Determine the [x, y] coordinate at the center of the cell enclosing the given text.  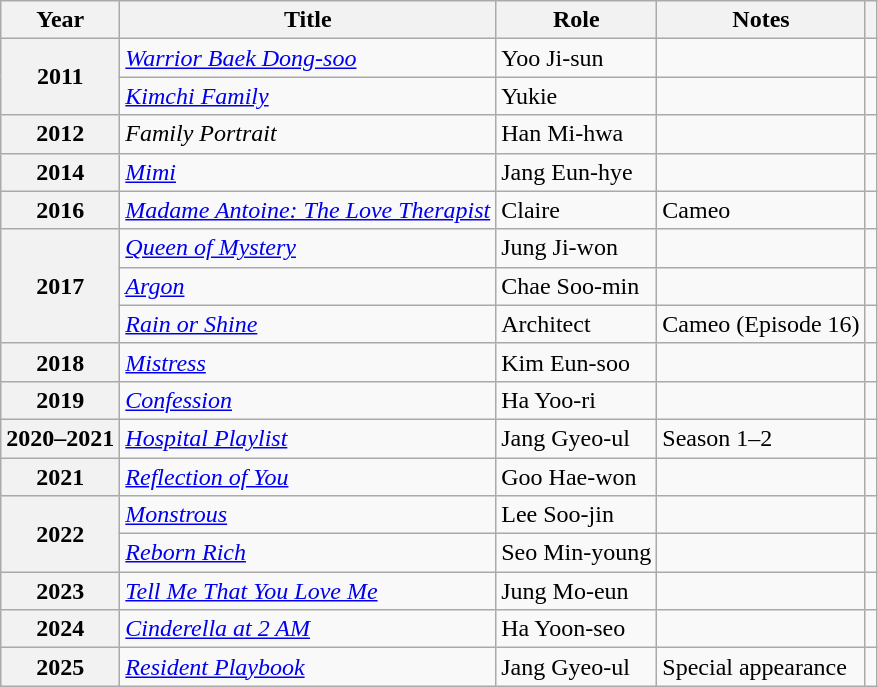
Cameo (Episode 16) [761, 324]
Tell Me That You Love Me [308, 591]
Notes [761, 20]
Kim Eun-soo [576, 362]
Role [576, 20]
Claire [576, 210]
Season 1–2 [761, 438]
Jung Mo-eun [576, 591]
Family Portrait [308, 134]
Special appearance [761, 667]
2023 [60, 591]
Mistress [308, 362]
Ha Yoon-seo [576, 629]
Confession [308, 400]
Monstrous [308, 515]
Jung Ji-won [576, 248]
Resident Playbook [308, 667]
Yukie [576, 96]
Queen of Mystery [308, 248]
Hospital Playlist [308, 438]
Lee Soo-jin [576, 515]
Chae Soo-min [576, 286]
2019 [60, 400]
2020–2021 [60, 438]
Jang Eun-hye [576, 172]
Argon [308, 286]
2012 [60, 134]
Reflection of You [308, 477]
2011 [60, 77]
Yoo Ji-sun [576, 58]
Warrior Baek Dong-soo [308, 58]
Madame Antoine: The Love Therapist [308, 210]
2022 [60, 534]
2016 [60, 210]
Architect [576, 324]
2018 [60, 362]
Goo Hae-won [576, 477]
2014 [60, 172]
Kimchi Family [308, 96]
Cinderella at 2 AM [308, 629]
Year [60, 20]
Title [308, 20]
Cameo [761, 210]
2017 [60, 286]
2025 [60, 667]
Rain or Shine [308, 324]
2021 [60, 477]
Reborn Rich [308, 553]
Han Mi-hwa [576, 134]
Mimi [308, 172]
2024 [60, 629]
Seo Min-young [576, 553]
Ha Yoo-ri [576, 400]
